Determine the (X, Y) coordinate at the center of the cell enclosing the given text.  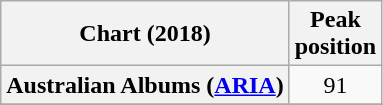
91 (335, 85)
Peak position (335, 34)
Chart (2018) (145, 34)
Australian Albums (ARIA) (145, 85)
